For the text-containing cell, return its midpoint in (X, Y) coordinate format. 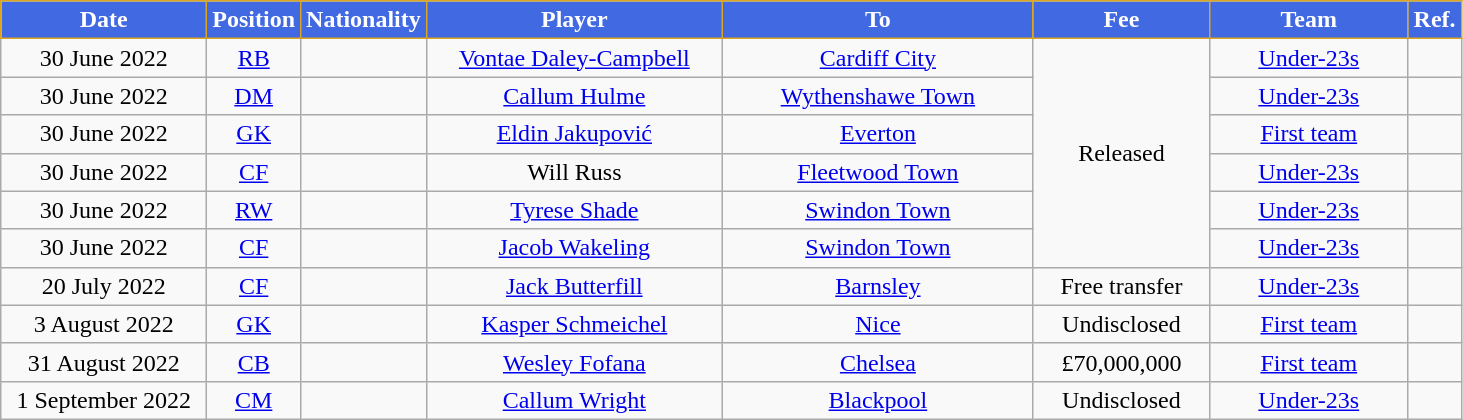
Date (104, 20)
Eldin Jakupović (574, 134)
1 September 2022 (104, 400)
DM (254, 96)
20 July 2022 (104, 286)
Cardiff City (878, 58)
Free transfer (1121, 286)
Fleetwood Town (878, 172)
Fee (1121, 20)
Nice (878, 324)
RB (254, 58)
Tyrese Shade (574, 210)
Kasper Schmeichel (574, 324)
Team (1308, 20)
Barnsley (878, 286)
Will Russ (574, 172)
Vontae Daley-Campbell (574, 58)
Jacob Wakeling (574, 248)
Everton (878, 134)
Jack Butterfill (574, 286)
Position (254, 20)
£70,000,000 (1121, 362)
CB (254, 362)
Chelsea (878, 362)
Released (1121, 153)
To (878, 20)
RW (254, 210)
Ref. (1434, 20)
Blackpool (878, 400)
Wesley Fofana (574, 362)
Callum Wright (574, 400)
Player (574, 20)
31 August 2022 (104, 362)
CM (254, 400)
Callum Hulme (574, 96)
3 August 2022 (104, 324)
Nationality (364, 20)
Wythenshawe Town (878, 96)
